Identify which cell holds the provided text, then report its [x, y] central coordinate. 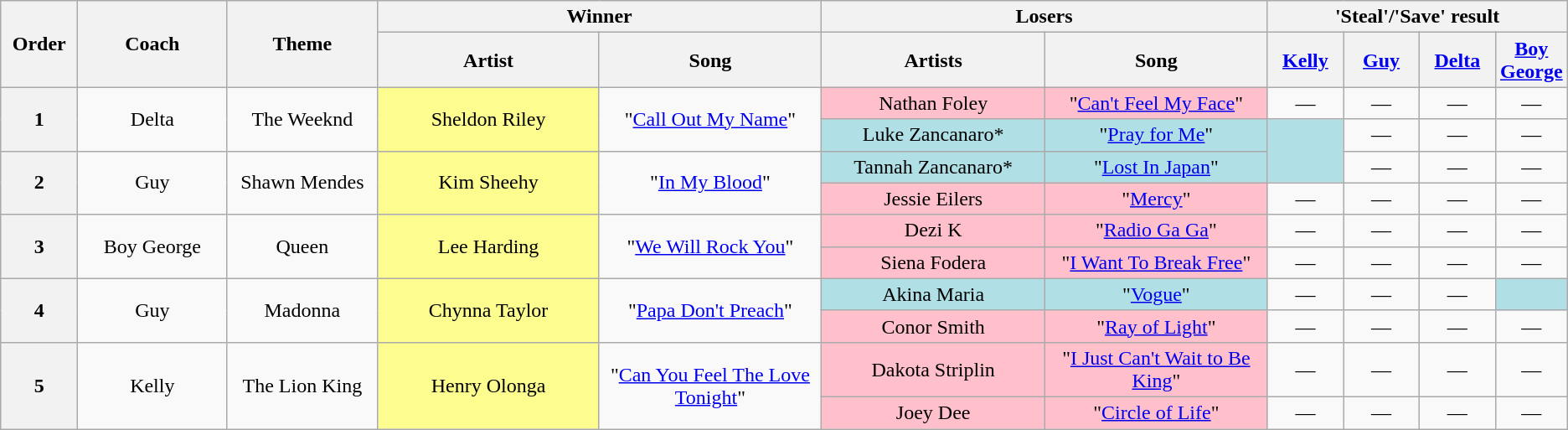
Nathan Foley [933, 103]
3 [39, 246]
The Lion King [302, 386]
1 [39, 119]
Tannah Zancanaro* [933, 167]
"Ray of Light" [1156, 326]
Conor Smith [933, 326]
"I Just Can't Wait to Be King" [1156, 369]
2 [39, 183]
Artists [933, 60]
Madonna [302, 310]
Sheldon Riley [489, 119]
Akina Maria [933, 294]
Joey Dee [933, 412]
Chynna Taylor [489, 310]
"Call Out My Name" [710, 119]
Order [39, 44]
"Vogue" [1156, 294]
Lee Harding [489, 246]
"We Will Rock You" [710, 246]
Winner [600, 17]
Kim Sheehy [489, 183]
Coach [152, 44]
Queen [302, 246]
Luke Zancanaro* [933, 135]
"Radio Ga Ga" [1156, 231]
Henry Olonga [489, 386]
Theme [302, 44]
Shawn Mendes [302, 183]
Dezi K [933, 231]
"Mercy" [1156, 199]
5 [39, 386]
"Papa Don't Preach" [710, 310]
Dakota Striplin [933, 369]
Losers [1044, 17]
Siena Fodera [933, 262]
"Pray for Me" [1156, 135]
Artist [489, 60]
Jessie Eilers [933, 199]
"Can You Feel The Love Tonight" [710, 386]
"I Want To Break Free" [1156, 262]
"Can't Feel My Face" [1156, 103]
"Lost In Japan" [1156, 167]
4 [39, 310]
The Weeknd [302, 119]
"Circle of Life" [1156, 412]
"In My Blood" [710, 183]
'Steal'/'Save' result [1417, 17]
